Return the (x, y) coordinate for the center point of the cell that contains the specified text.  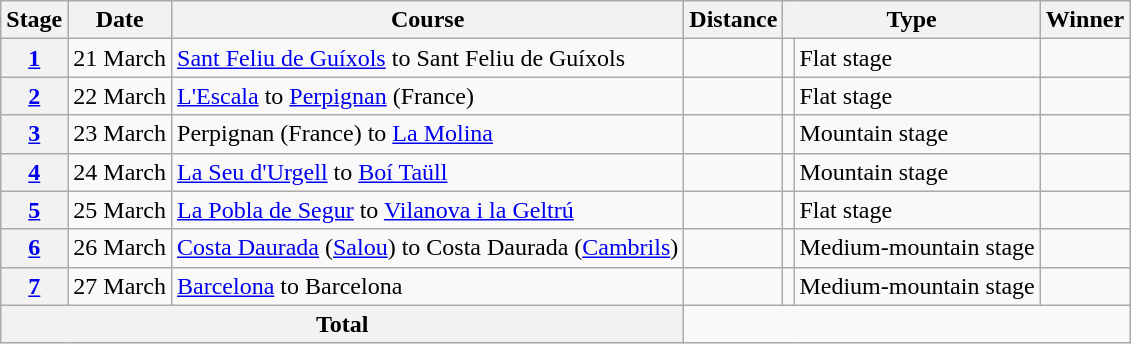
Type (912, 20)
Stage (34, 20)
Barcelona to Barcelona (428, 286)
Winner (1084, 20)
Course (428, 20)
La Seu d'Urgell to Boí Taüll (428, 172)
La Pobla de Segur to Vilanova i la Geltrú (428, 210)
6 (34, 248)
Date (120, 20)
Costa Daurada (Salou) to Costa Daurada (Cambrils) (428, 248)
Perpignan (France) to La Molina (428, 134)
Total (342, 324)
Sant Feliu de Guíxols to Sant Feliu de Guíxols (428, 58)
3 (34, 134)
21 March (120, 58)
1 (34, 58)
27 March (120, 286)
22 March (120, 96)
7 (34, 286)
2 (34, 96)
Distance (734, 20)
23 March (120, 134)
L'Escala to Perpignan (France) (428, 96)
5 (34, 210)
4 (34, 172)
25 March (120, 210)
26 March (120, 248)
24 March (120, 172)
